Capture the cell that displays the provided text and extract its (x, y) central coordinate. 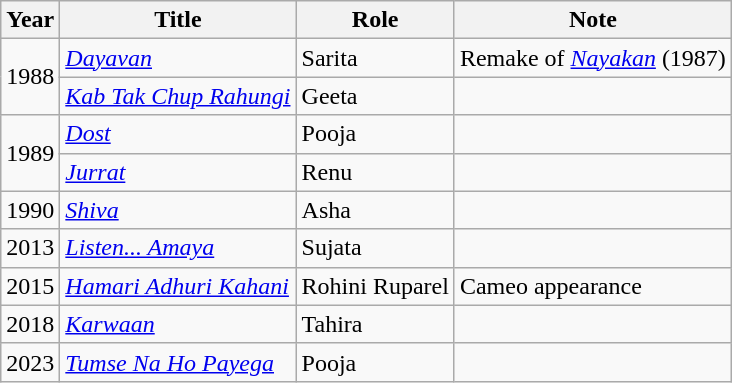
2023 (30, 362)
Title (178, 20)
Hamari Adhuri Kahani (178, 286)
Rohini Ruparel (375, 286)
Dayavan (178, 58)
2013 (30, 248)
Cameo appearance (592, 286)
Remake of Nayakan (1987) (592, 58)
1988 (30, 77)
Shiva (178, 210)
Year (30, 20)
Listen... Amaya (178, 248)
2015 (30, 286)
2018 (30, 324)
Karwaan (178, 324)
Role (375, 20)
Asha (375, 210)
Kab Tak Chup Rahungi (178, 96)
Jurrat (178, 172)
Sujata (375, 248)
Geeta (375, 96)
Dost (178, 134)
1990 (30, 210)
Renu (375, 172)
Note (592, 20)
Tahira (375, 324)
Sarita (375, 58)
1989 (30, 153)
Tumse Na Ho Payega (178, 362)
